Output the [x, y] coordinate of the center of the cell containing the given text.  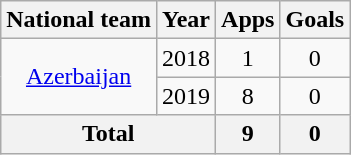
9 [248, 134]
Goals [315, 20]
2019 [186, 96]
National team [79, 20]
Apps [248, 20]
Total [108, 134]
1 [248, 58]
2018 [186, 58]
Year [186, 20]
8 [248, 96]
Azerbaijan [79, 77]
